Locate the cell with the specified text and output its (x, y) center coordinate. 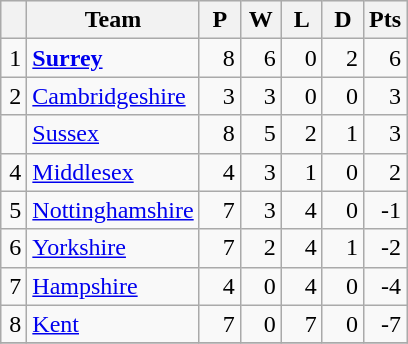
L (302, 20)
D (342, 20)
Middlesex (113, 172)
Pts (384, 20)
Kent (113, 324)
P (220, 20)
Hampshire (113, 286)
Sussex (113, 134)
-7 (384, 324)
Cambridgeshire (113, 96)
W (260, 20)
-4 (384, 286)
Yorkshire (113, 248)
Surrey (113, 58)
Nottinghamshire (113, 210)
-1 (384, 210)
Team (113, 20)
-2 (384, 248)
